Find where the given text appears and provide that cell's center as (x, y) coordinate. 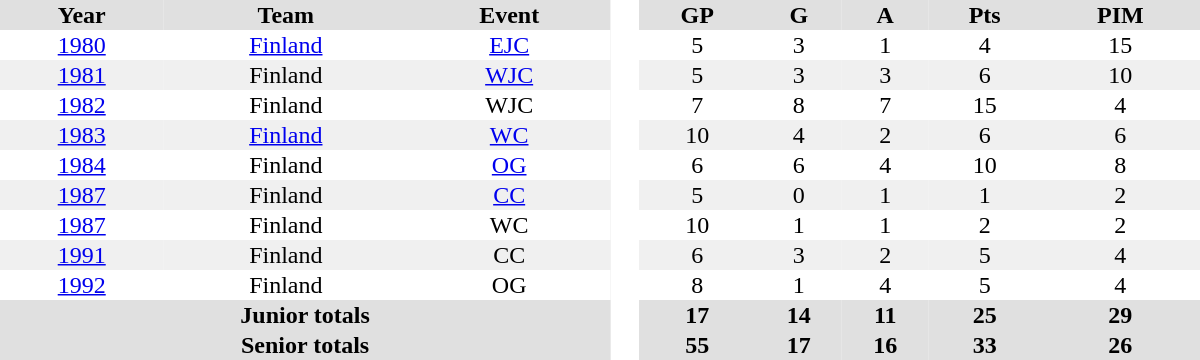
PIM (1120, 15)
0 (798, 195)
1980 (82, 45)
26 (1120, 345)
1992 (82, 285)
11 (886, 315)
Team (286, 15)
33 (985, 345)
1991 (82, 255)
1981 (82, 75)
29 (1120, 315)
Event (509, 15)
Year (82, 15)
1984 (82, 165)
G (798, 15)
55 (697, 345)
A (886, 15)
25 (985, 315)
Senior totals (305, 345)
Pts (985, 15)
14 (798, 315)
EJC (509, 45)
GP (697, 15)
16 (886, 345)
Junior totals (305, 315)
1982 (82, 105)
1983 (82, 135)
